Capture the cell that displays the provided text and extract its (X, Y) central coordinate. 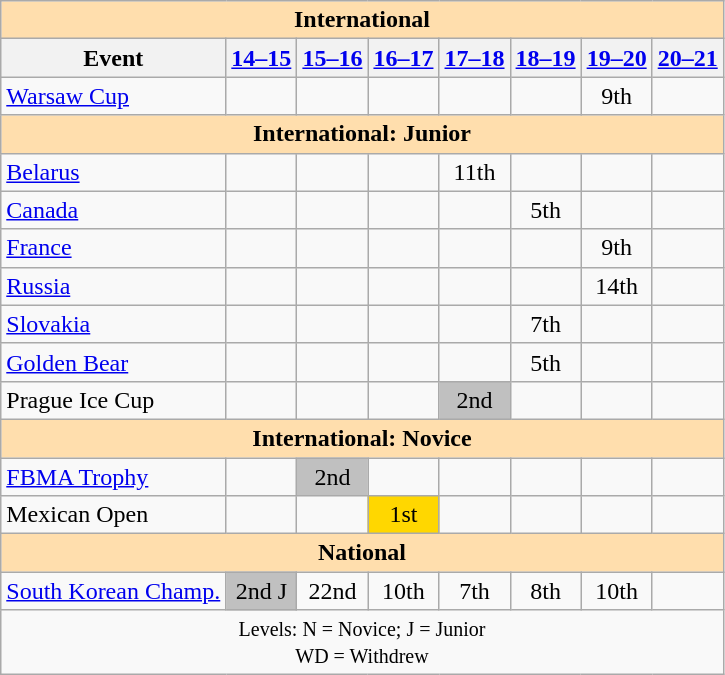
15–16 (332, 58)
14–15 (262, 58)
1st (404, 515)
16–17 (404, 58)
18–19 (546, 58)
International: Junior (362, 134)
Golden Bear (114, 362)
Levels: N = Novice; J = Junior WD = Withdrew (362, 642)
8th (546, 591)
Russia (114, 286)
2nd J (262, 591)
Slovakia (114, 324)
National (362, 553)
20–21 (688, 58)
International (362, 20)
22nd (332, 591)
South Korean Champ. (114, 591)
Warsaw Cup (114, 96)
Mexican Open (114, 515)
17–18 (474, 58)
19–20 (616, 58)
11th (474, 172)
France (114, 248)
FBMA Trophy (114, 477)
Canada (114, 210)
Prague Ice Cup (114, 400)
International: Novice (362, 438)
Belarus (114, 172)
Event (114, 58)
14th (616, 286)
